Pinpoint the cell where the given text exists, returning its [x, y] midpoint coordinate. 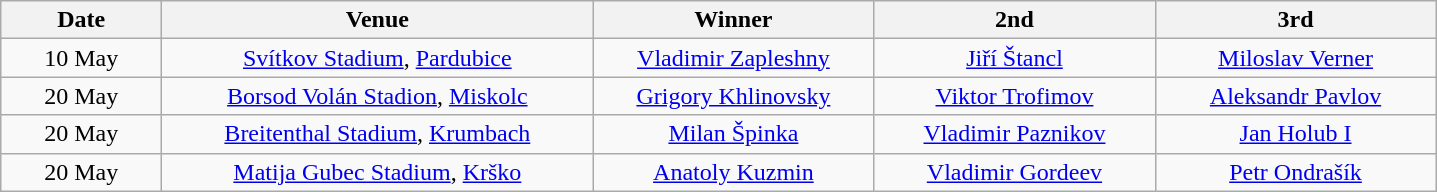
Jan Holub I [1296, 134]
Miloslav Verner [1296, 58]
Svítkov Stadium, Pardubice [378, 58]
Venue [378, 20]
Viktor Trofimov [1014, 96]
Borsod Volán Stadion, Miskolc [378, 96]
Vladimir Zapleshny [734, 58]
Vladimir Paznikov [1014, 134]
Matija Gubec Stadium, Krško [378, 172]
Milan Špinka [734, 134]
2nd [1014, 20]
Jiří Štancl [1014, 58]
Petr Ondrašík [1296, 172]
Breitenthal Stadium, Krumbach [378, 134]
Winner [734, 20]
3rd [1296, 20]
Aleksandr Pavlov [1296, 96]
Vladimir Gordeev [1014, 172]
Date [82, 20]
10 May [82, 58]
Anatoly Kuzmin [734, 172]
Grigory Khlinovsky [734, 96]
